Capture the cell that displays the provided text and extract its [x, y] central coordinate. 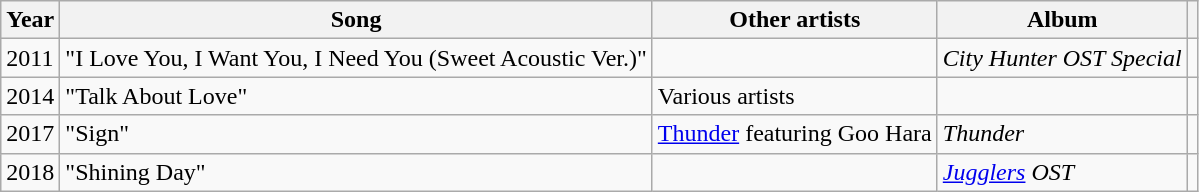
2011 [30, 58]
Thunder [1062, 134]
"Sign" [356, 134]
Year [30, 20]
"Shining Day" [356, 172]
2018 [30, 172]
Album [1062, 20]
2017 [30, 134]
Other artists [794, 20]
Jugglers OST [1062, 172]
"I Love You, I Want You, I Need You (Sweet Acoustic Ver.)" [356, 58]
2014 [30, 96]
City Hunter OST Special [1062, 58]
Thunder featuring Goo Hara [794, 134]
"Talk About Love" [356, 96]
Various artists [794, 96]
Song [356, 20]
